Search for the cell housing the specified text and yield its (X, Y) center coordinate. 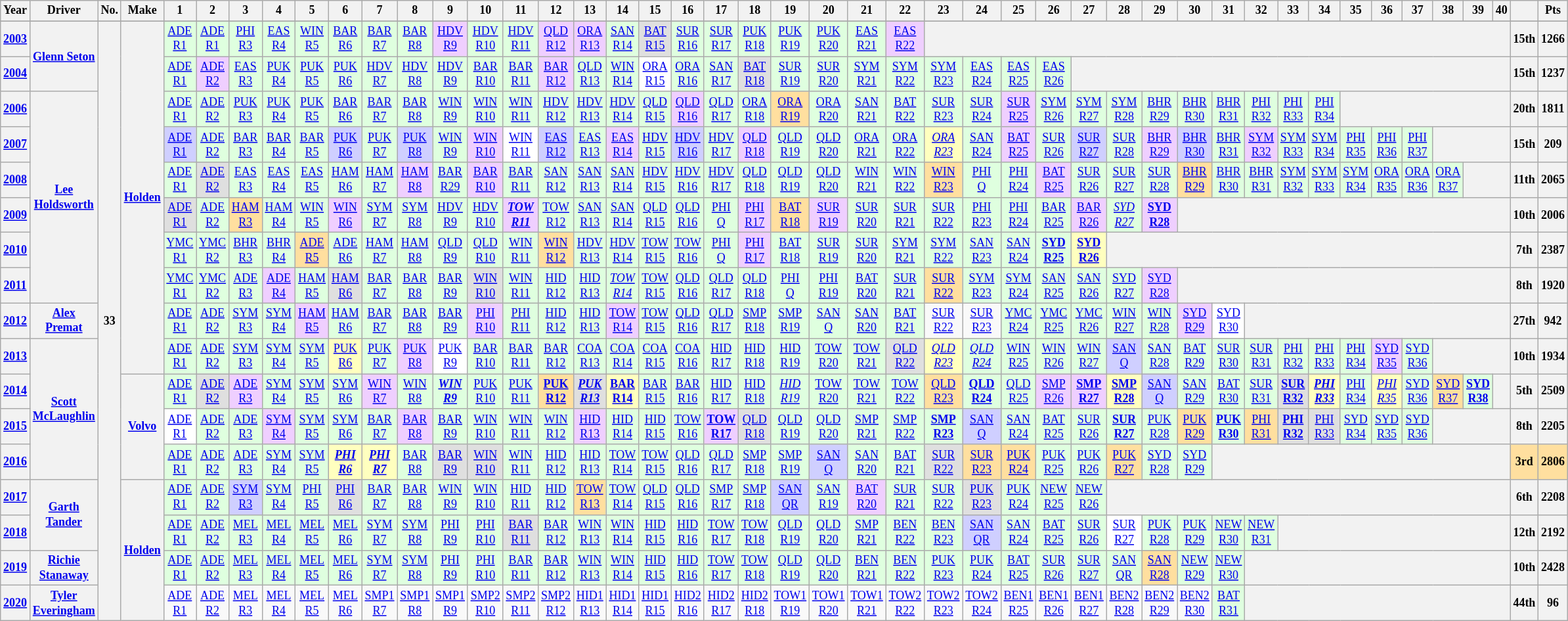
PUKR10 (485, 392)
SMP2R12 (556, 603)
COAR15 (655, 356)
13 (590, 11)
WINR26 (1054, 356)
SANR29 (1195, 392)
2012 (16, 321)
2806 (1554, 462)
BARR16 (687, 392)
BEN1R26 (1054, 603)
3 (246, 11)
2016 (16, 462)
Lee Holdsworth (64, 197)
2208 (1554, 497)
10 (485, 11)
Driver (64, 11)
9 (450, 11)
Glenn Seton (64, 57)
HAMR4 (278, 215)
1237 (1554, 74)
SANR19 (828, 497)
SANR12 (556, 180)
TOWR22 (905, 392)
EASR26 (1054, 74)
23 (943, 11)
TOW2R24 (982, 603)
14 (622, 11)
COAR16 (687, 356)
1811 (1554, 109)
SURR30 (1229, 356)
EASR5 (313, 180)
20 (828, 11)
2004 (16, 74)
36 (1387, 11)
YMCR24 (1018, 321)
ORAR22 (905, 145)
PHIR37 (1417, 145)
35 (1356, 11)
HID2R17 (721, 603)
11th (1525, 180)
EASR22 (905, 39)
SMP2R10 (485, 603)
3rd (1525, 462)
WINR23 (943, 180)
ORAR37 (1448, 180)
ORAR20 (828, 109)
SYDR38 (1479, 392)
2019 (16, 568)
HDVR11 (521, 39)
HAMR3 (246, 215)
BARR14 (622, 392)
Richie Stanaway (64, 568)
12th (1525, 532)
ADER4 (278, 286)
HID2R16 (687, 603)
2192 (1554, 532)
QLDR13 (590, 74)
1 (180, 11)
QLDR9 (450, 250)
Make (142, 11)
HIDR11 (521, 497)
ORAR18 (754, 109)
27th (1525, 321)
18 (754, 11)
WINR7 (380, 392)
ORAR16 (687, 74)
Scott McLaughlin (64, 409)
WINR6 (345, 215)
ORAR19 (790, 109)
SYMR24 (1018, 286)
2014 (16, 392)
2509 (1554, 392)
209 (1554, 145)
BARR29 (450, 180)
TOWR13 (590, 497)
SANR25 (1054, 286)
ORAR35 (1387, 180)
34 (1324, 11)
32 (1261, 11)
SANR26 (1089, 286)
8 (415, 11)
COAR14 (622, 356)
19 (790, 11)
PHIR19 (828, 286)
BENR23 (943, 532)
20th (1525, 109)
SYDR25 (1054, 250)
26 (1054, 11)
2018 (16, 532)
HDVR8 (415, 74)
27 (1089, 11)
Pts (1554, 11)
WINR21 (867, 180)
BARR25 (1054, 215)
4 (278, 11)
2007 (16, 145)
1934 (1554, 356)
2428 (1554, 568)
COAR13 (590, 356)
31 (1229, 11)
TOWR12 (556, 215)
SURR16 (687, 39)
2008 (16, 180)
TOW2R23 (943, 603)
22 (905, 11)
BHRR3 (246, 250)
YMCR26 (1089, 321)
24 (982, 11)
11 (521, 11)
2015 (16, 426)
NEWR31 (1261, 532)
PUKR26 (1089, 462)
PUKR13 (590, 392)
QLDR22 (905, 356)
No. (109, 11)
PUKR12 (556, 392)
NEWR29 (1195, 568)
6 (345, 11)
6th (1525, 497)
BEN2R30 (1195, 603)
EASR21 (867, 39)
SANR17 (721, 74)
SURR32 (1294, 392)
EASR13 (590, 145)
28 (1124, 11)
15 (655, 11)
2065 (1554, 180)
2009 (16, 215)
SMPR27 (1089, 392)
ADER6 (345, 250)
ORAR13 (590, 39)
HIDR14 (622, 426)
PUKR20 (828, 39)
2205 (1554, 426)
SANR21 (867, 109)
30 (1195, 11)
12 (556, 11)
PUKR18 (754, 39)
EASR25 (1018, 74)
16 (687, 11)
2010 (16, 250)
SMP1R8 (415, 603)
PUKR27 (1124, 462)
PHIR23 (982, 215)
NEWR25 (1054, 497)
TOW2R22 (905, 603)
PHIR7 (380, 462)
PUKR11 (521, 392)
SURR17 (721, 39)
29 (1160, 11)
Garth Tander (64, 515)
BATR29 (1195, 356)
HID1R14 (622, 603)
TOW1R21 (867, 603)
2013 (16, 356)
BARR4 (278, 145)
SMP1R7 (380, 603)
SANR23 (982, 250)
SYDR26 (1089, 250)
17 (721, 11)
BENR21 (867, 568)
38 (1448, 11)
ADER5 (313, 250)
ORAR21 (867, 145)
WINR22 (905, 180)
BARR5 (313, 145)
96 (1554, 603)
Alex Premat (64, 321)
BARR15 (655, 392)
40 (1501, 11)
942 (1554, 321)
SMP2R11 (521, 603)
BEN2R28 (1124, 603)
TOW1R19 (790, 603)
ORAR15 (655, 74)
PUKR3 (246, 109)
BARR3 (246, 145)
SYDR30 (1229, 321)
Year (16, 11)
PHIR31 (1261, 426)
7th (1525, 250)
2003 (16, 39)
SMPR26 (1054, 392)
Volvo (142, 427)
37 (1417, 11)
SYMR27 (1089, 109)
WINR8 (415, 392)
WINR28 (1160, 321)
5 (313, 11)
QLDR12 (556, 39)
HID1R15 (655, 603)
BEN1R25 (1018, 603)
5th (1525, 392)
21 (867, 11)
PUKR25 (1054, 462)
2011 (16, 286)
BATR31 (1229, 603)
1266 (1554, 39)
BATR30 (1229, 392)
39 (1479, 11)
SYMR28 (1124, 109)
7 (380, 11)
EASR24 (982, 74)
YMCR25 (1054, 321)
2017 (16, 497)
Tyler Everingham (64, 603)
QLDR10 (485, 250)
ORAR36 (1417, 180)
SMP1R9 (450, 603)
PUKR19 (790, 39)
HID1R13 (590, 603)
25 (1018, 11)
1920 (1554, 286)
BEN1R27 (1089, 603)
BATR15 (655, 39)
SURR24 (982, 109)
SMPR22 (905, 426)
PUKR9 (450, 356)
ORAR23 (943, 145)
SMPR23 (943, 426)
EASR14 (622, 145)
2 (213, 11)
EASR12 (556, 145)
44th (1525, 603)
HDVR12 (556, 109)
2387 (1554, 250)
QLDR25 (1018, 392)
PHIR5 (313, 497)
SMPR28 (1124, 392)
PUKR30 (1229, 426)
PHIR36 (1387, 145)
NEWR26 (1089, 497)
SMPR17 (721, 497)
HDVR7 (380, 74)
2020 (16, 603)
TOW1R20 (828, 603)
BATR22 (905, 109)
BARR26 (1089, 215)
BHRR4 (278, 250)
BEN2R29 (1160, 603)
SURR25 (1018, 109)
SYDR37 (1448, 392)
SYDR34 (1356, 426)
SYMR26 (1054, 109)
HID2R18 (754, 603)
PHIR11 (521, 321)
WINR25 (1018, 356)
TOWR11 (521, 215)
PHIR3 (246, 39)
